Scan for the cell matching the given text and deliver its (X, Y) coordinate at center. 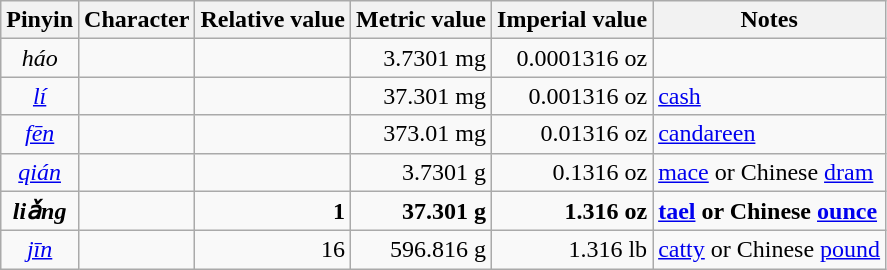
596.816 g (422, 250)
0.001316 oz (572, 96)
cash (770, 96)
16 (273, 250)
0.0001316 oz (572, 58)
1 (273, 211)
0.01316 oz (572, 134)
37.301 g (422, 211)
Character (137, 20)
373.01 mg (422, 134)
Notes (770, 20)
catty or Chinese pound (770, 250)
Relative value (273, 20)
lí (40, 96)
qián (40, 172)
Metric value (422, 20)
fēn (40, 134)
háo (40, 58)
3.7301 g (422, 172)
Pinyin (40, 20)
tael or Chinese ounce (770, 211)
0.1316 oz (572, 172)
candareen (770, 134)
Imperial value (572, 20)
1.316 lb (572, 250)
37.301 mg (422, 96)
1.316 oz (572, 211)
mace or Chinese dram (770, 172)
3.7301 mg (422, 58)
liǎng (40, 211)
jīn (40, 250)
